Determine the [x, y] coordinate at the center of the cell enclosing the given text.  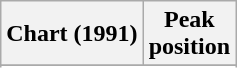
Peak position [189, 34]
Chart (1991) [72, 34]
